Detect which cell encompasses the target text, then output its (X, Y) center coordinate. 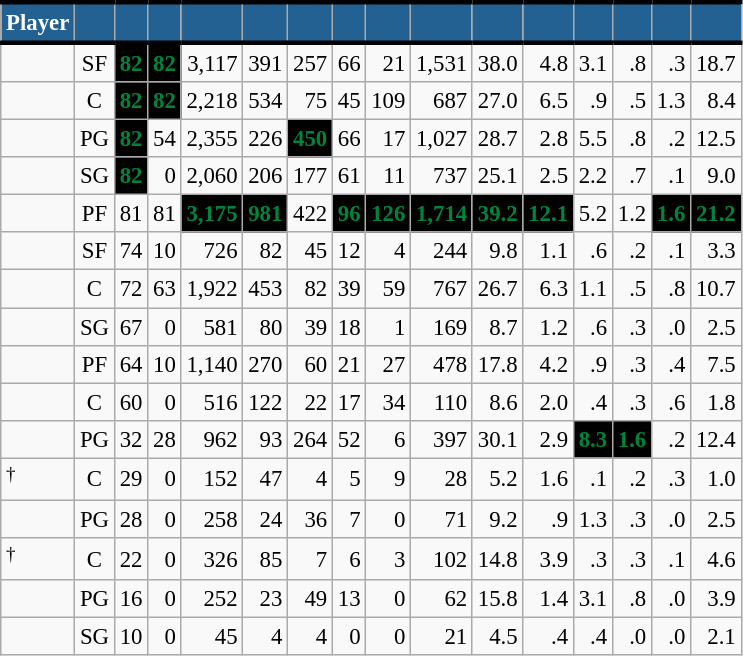
5.5 (592, 139)
726 (212, 251)
581 (212, 327)
3,117 (212, 62)
.7 (632, 176)
2,355 (212, 139)
26.7 (497, 289)
1 (388, 327)
75 (310, 101)
397 (442, 439)
67 (130, 327)
206 (266, 176)
258 (212, 519)
12.5 (716, 139)
8.6 (497, 402)
49 (310, 599)
478 (442, 364)
Player (38, 22)
13 (348, 599)
2.1 (716, 637)
1.8 (716, 402)
27 (388, 364)
516 (212, 402)
1,140 (212, 364)
981 (266, 214)
1,922 (212, 289)
16 (130, 599)
47 (266, 479)
9.8 (497, 251)
12.4 (716, 439)
3.3 (716, 251)
109 (388, 101)
737 (442, 176)
5 (348, 479)
122 (266, 402)
169 (442, 327)
110 (442, 402)
17.8 (497, 364)
767 (442, 289)
3,175 (212, 214)
6.3 (548, 289)
126 (388, 214)
15.8 (497, 599)
9 (388, 479)
9.2 (497, 519)
270 (266, 364)
12 (348, 251)
1,714 (442, 214)
4.6 (716, 559)
12.1 (548, 214)
1,531 (442, 62)
2.8 (548, 139)
8.7 (497, 327)
52 (348, 439)
29 (130, 479)
962 (212, 439)
54 (164, 139)
1.4 (548, 599)
93 (266, 439)
177 (310, 176)
450 (310, 139)
2.0 (548, 402)
74 (130, 251)
257 (310, 62)
102 (442, 559)
21.2 (716, 214)
453 (266, 289)
63 (164, 289)
38.0 (497, 62)
23 (266, 599)
62 (442, 599)
61 (348, 176)
8.4 (716, 101)
326 (212, 559)
226 (266, 139)
59 (388, 289)
96 (348, 214)
71 (442, 519)
2.9 (548, 439)
36 (310, 519)
25.1 (497, 176)
2,218 (212, 101)
3 (388, 559)
6.5 (548, 101)
252 (212, 599)
391 (266, 62)
1,027 (442, 139)
422 (310, 214)
1.0 (716, 479)
28.7 (497, 139)
4.8 (548, 62)
30.1 (497, 439)
32 (130, 439)
264 (310, 439)
18 (348, 327)
4.5 (497, 637)
11 (388, 176)
14.8 (497, 559)
2.2 (592, 176)
34 (388, 402)
72 (130, 289)
7.5 (716, 364)
8.3 (592, 439)
18.7 (716, 62)
39.2 (497, 214)
64 (130, 364)
534 (266, 101)
27.0 (497, 101)
4.2 (548, 364)
9.0 (716, 176)
24 (266, 519)
85 (266, 559)
244 (442, 251)
10.7 (716, 289)
152 (212, 479)
80 (266, 327)
687 (442, 101)
2,060 (212, 176)
